Provide the [X, Y] coordinate of the cell's center where the given text is located.  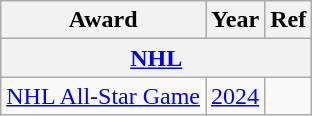
Year [236, 20]
2024 [236, 96]
NHL All-Star Game [104, 96]
Ref [288, 20]
Award [104, 20]
NHL [156, 58]
